From the cell containing the given text, extract its center point as [X, Y] coordinate. 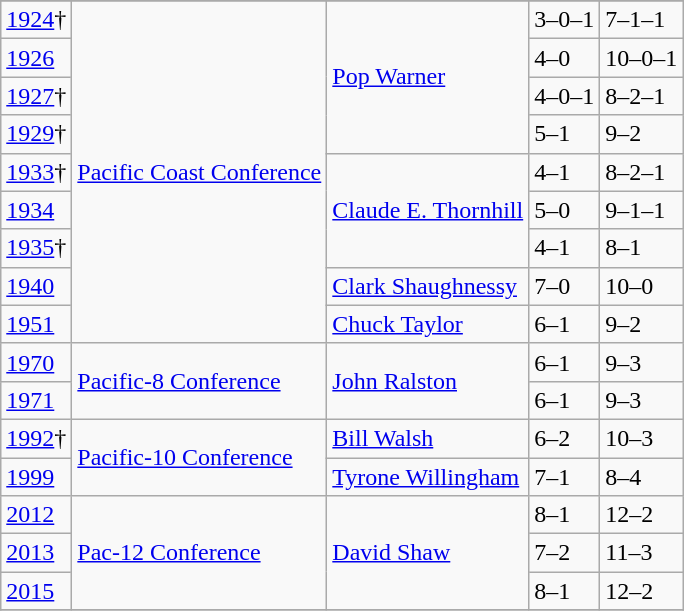
5–1 [564, 134]
11–3 [642, 553]
Clark Shaughnessy [428, 286]
1999 [36, 477]
1970 [36, 362]
1951 [36, 324]
9–1–1 [642, 210]
1935† [36, 248]
4–0–1 [564, 96]
1929† [36, 134]
Pacific-8 Conference [200, 381]
1992† [36, 438]
2015 [36, 591]
3–0–1 [564, 20]
1927† [36, 96]
10–0 [642, 286]
Pacific Coast Conference [200, 172]
7–1 [564, 477]
1933† [36, 172]
1971 [36, 400]
5–0 [564, 210]
8–4 [642, 477]
1924† [36, 20]
2013 [36, 553]
10–3 [642, 438]
1934 [36, 210]
Chuck Taylor [428, 324]
7–2 [564, 553]
Claude E. Thornhill [428, 210]
John Ralston [428, 381]
1940 [36, 286]
David Shaw [428, 553]
Tyrone Willingham [428, 477]
Bill Walsh [428, 438]
7–0 [564, 286]
7–1–1 [642, 20]
Pac-12 Conference [200, 553]
10–0–1 [642, 58]
Pop Warner [428, 77]
Pacific-10 Conference [200, 457]
1926 [36, 58]
6–2 [564, 438]
4–0 [564, 58]
2012 [36, 515]
